From the cell containing the given text, extract its center point as [x, y] coordinate. 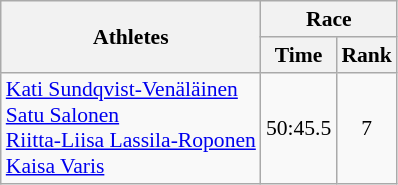
7 [366, 128]
Time [298, 55]
Race [329, 19]
Athletes [131, 36]
Rank [366, 55]
Kati Sundqvist-VenäläinenSatu SalonenRiitta-Liisa Lassila-RoponenKaisa Varis [131, 128]
50:45.5 [298, 128]
